Extract the (x, y) coordinate from the center of the cell holding the provided text.  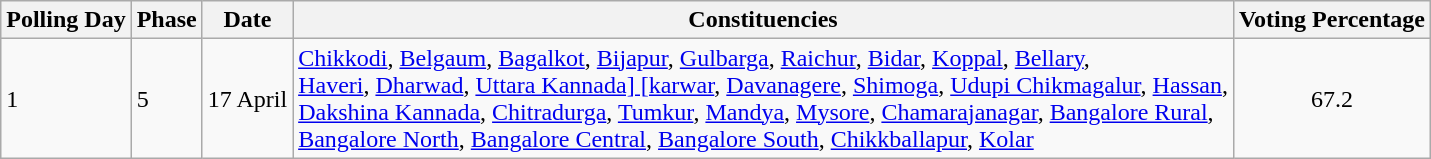
1 (66, 98)
Date (247, 20)
Constituencies (764, 20)
17 April (247, 98)
5 (166, 98)
67.2 (1332, 98)
Polling Day (66, 20)
Phase (166, 20)
Voting Percentage (1332, 20)
